Output the [X, Y] coordinate of the center of the cell containing the given text.  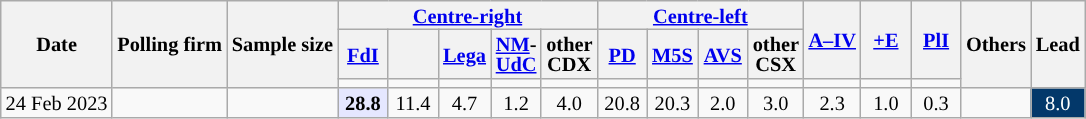
NM-UdC [516, 54]
4.7 [464, 102]
2.0 [723, 102]
24 Feb 2023 [57, 102]
other CSX [776, 54]
Centre-right [468, 14]
3.0 [776, 102]
Centre-left [700, 14]
A–IV [832, 39]
+E [886, 39]
PD [622, 54]
0.3 [936, 102]
Date [57, 44]
20.8 [622, 102]
11.4 [413, 102]
AVS [723, 54]
1.0 [886, 102]
Polling firm [169, 44]
2.3 [832, 102]
other CDX [569, 54]
4.0 [569, 102]
M5S [672, 54]
28.8 [363, 102]
Lega [464, 54]
Others [996, 44]
Sample size [282, 44]
Lead [1058, 44]
1.2 [516, 102]
20.3 [672, 102]
8.0 [1058, 102]
FdI [363, 54]
PlI [936, 39]
